Provide the [x, y] coordinate of the cell's center where the given text is located.  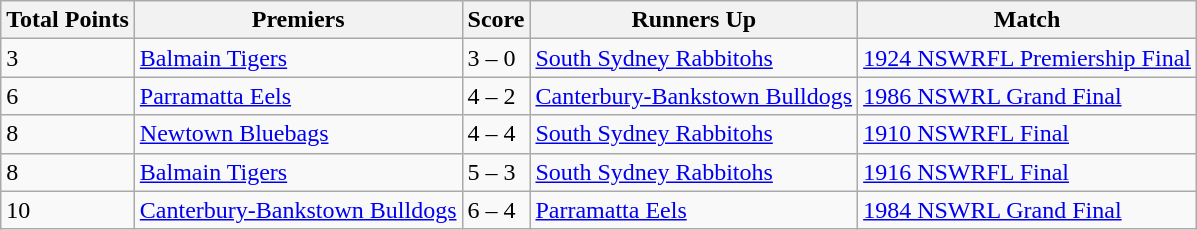
3 – 0 [496, 58]
Runners Up [694, 20]
Premiers [298, 20]
6 – 4 [496, 210]
Match [1028, 20]
10 [68, 210]
1916 NSWRFL Final [1028, 172]
1986 NSWRL Grand Final [1028, 96]
3 [68, 58]
5 – 3 [496, 172]
Total Points [68, 20]
Score [496, 20]
1924 NSWRFL Premiership Final [1028, 58]
4 – 4 [496, 134]
4 – 2 [496, 96]
6 [68, 96]
Newtown Bluebags [298, 134]
1984 NSWRL Grand Final [1028, 210]
1910 NSWRFL Final [1028, 134]
